Capture the cell that displays the provided text and extract its (X, Y) central coordinate. 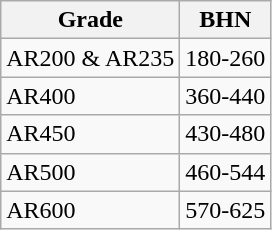
570-625 (226, 210)
AR450 (90, 134)
AR600 (90, 210)
360-440 (226, 96)
180-260 (226, 58)
AR400 (90, 96)
AR200 & AR235 (90, 58)
BHN (226, 20)
Grade (90, 20)
430-480 (226, 134)
460-544 (226, 172)
AR500 (90, 172)
